Extract the [x, y] coordinate from the center of the cell holding the provided text.  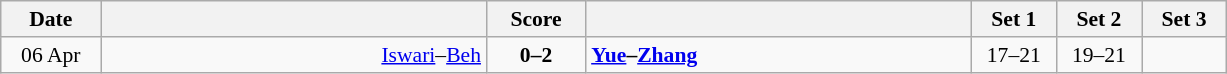
Date [51, 19]
Set 2 [1098, 19]
Set 3 [1184, 19]
Score [536, 19]
Set 1 [1014, 19]
17–21 [1014, 55]
0–2 [536, 55]
Yue–Zhang [778, 55]
19–21 [1098, 55]
06 Apr [51, 55]
Iswari–Beh [294, 55]
